Extract the (x, y) coordinate from the center of the cell holding the provided text.  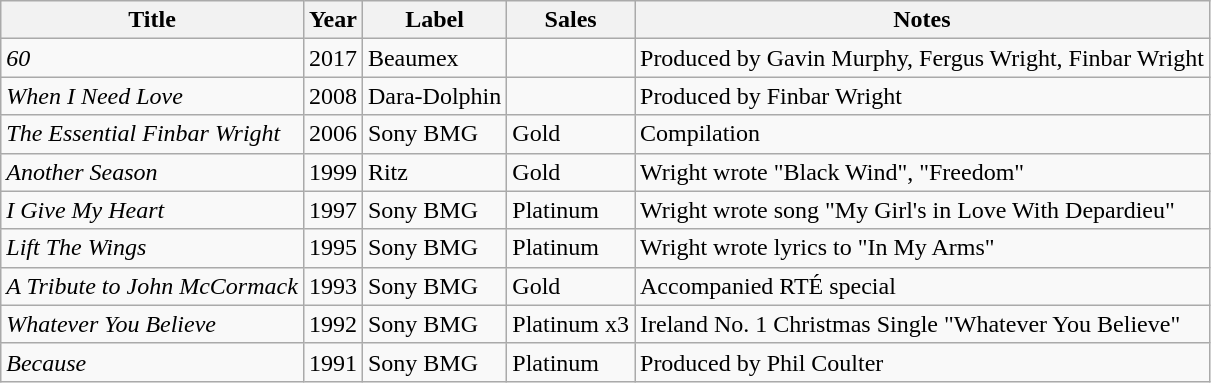
1992 (332, 324)
I Give My Heart (152, 210)
Whatever You Believe (152, 324)
1995 (332, 248)
Dara-Dolphin (434, 96)
Label (434, 20)
Produced by Finbar Wright (922, 96)
Platinum x3 (571, 324)
Wright wrote lyrics to "In My Arms" (922, 248)
Ireland No. 1 Christmas Single "Whatever You Believe" (922, 324)
Beaumex (434, 58)
1999 (332, 172)
Because (152, 362)
1993 (332, 286)
2008 (332, 96)
2006 (332, 134)
1997 (332, 210)
Ritz (434, 172)
When I Need Love (152, 96)
2017 (332, 58)
The Essential Finbar Wright (152, 134)
Wright wrote song "My Girl's in Love With Depardieu" (922, 210)
Wright wrote "Black Wind", "Freedom" (922, 172)
Produced by Gavin Murphy, Fergus Wright, Finbar Wright (922, 58)
Compilation (922, 134)
A Tribute to John McCormack (152, 286)
Year (332, 20)
Lift The Wings (152, 248)
1991 (332, 362)
Notes (922, 20)
Produced by Phil Coulter (922, 362)
Sales (571, 20)
Title (152, 20)
Another Season (152, 172)
60 (152, 58)
Accompanied RTÉ special (922, 286)
